Extract the [X, Y] coordinate from the center of the cell holding the provided text.  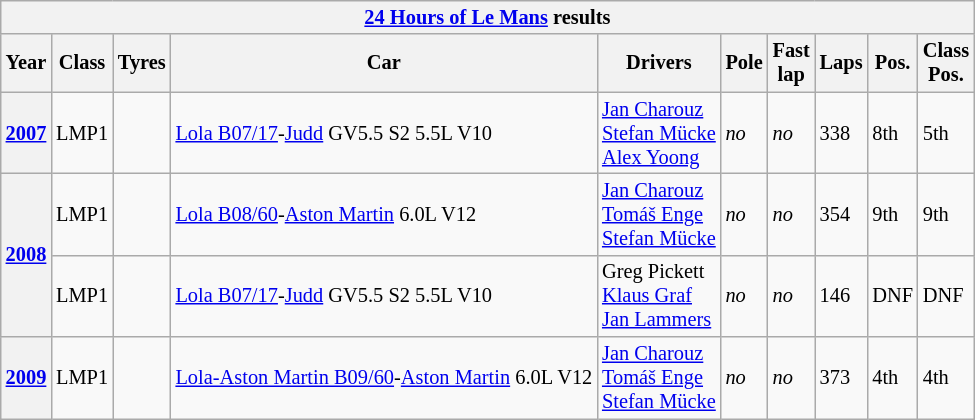
Greg Pickett Klaus Graf Jan Lammers [658, 296]
5th [946, 133]
354 [842, 214]
Car [384, 63]
Pos. [892, 63]
2007 [26, 133]
Class [82, 63]
Lola-Aston Martin B09/60-Aston Martin 6.0L V12 [384, 378]
ClassPos. [946, 63]
24 Hours of Le Mans results [488, 17]
Drivers [658, 63]
Lola B08/60-Aston Martin 6.0L V12 [384, 214]
2008 [26, 254]
Jan Charouz Stefan Mücke Alex Yoong [658, 133]
2009 [26, 378]
338 [842, 133]
Pole [744, 63]
Tyres [142, 63]
373 [842, 378]
8th [892, 133]
Laps [842, 63]
Year [26, 63]
146 [842, 296]
Fastlap [792, 63]
